Search for the cell housing the specified text and yield its (x, y) center coordinate. 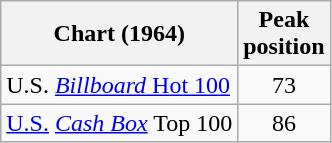
Chart (1964) (120, 34)
73 (284, 85)
86 (284, 123)
Peakposition (284, 34)
U.S. Cash Box Top 100 (120, 123)
U.S. Billboard Hot 100 (120, 85)
